Search for the cell housing the specified text and yield its [X, Y] center coordinate. 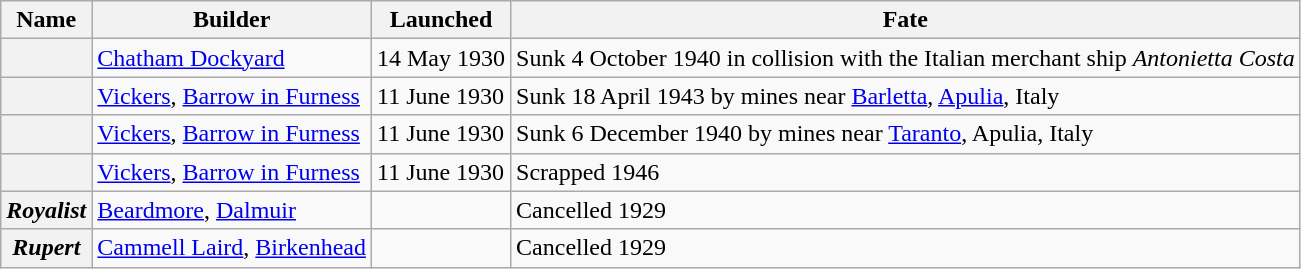
Launched [440, 20]
Sunk 18 April 1943 by mines near Barletta, Apulia, Italy [906, 96]
Cammell Laird, Birkenhead [232, 248]
14 May 1930 [440, 58]
Fate [906, 20]
Scrapped 1946 [906, 172]
Sunk 4 October 1940 in collision with the Italian merchant ship Antonietta Costa [906, 58]
Royalist [46, 210]
Sunk 6 December 1940 by mines near Taranto, Apulia, Italy [906, 134]
Builder [232, 20]
Chatham Dockyard [232, 58]
Name [46, 20]
Rupert [46, 248]
Beardmore, Dalmuir [232, 210]
